Determine the (x, y) coordinate at the center of the cell enclosing the given text.  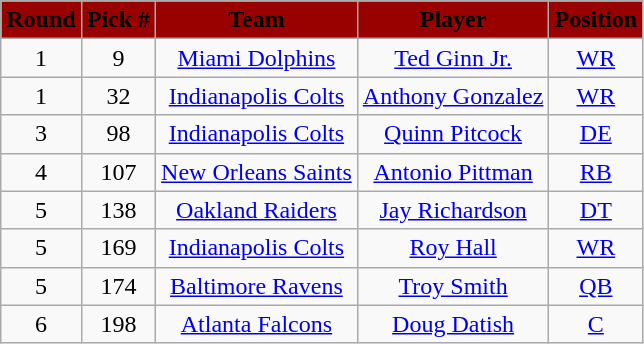
Troy Smith (453, 286)
98 (118, 134)
3 (41, 134)
Pick # (118, 20)
Anthony Gonzalez (453, 96)
DT (596, 210)
Antonio Pittman (453, 172)
4 (41, 172)
Jay Richardson (453, 210)
174 (118, 286)
Ted Ginn Jr. (453, 58)
169 (118, 248)
198 (118, 324)
DE (596, 134)
RB (596, 172)
Baltimore Ravens (257, 286)
Atlanta Falcons (257, 324)
107 (118, 172)
138 (118, 210)
Team (257, 20)
Roy Hall (453, 248)
Oakland Raiders (257, 210)
C (596, 324)
Miami Dolphins (257, 58)
Round (41, 20)
9 (118, 58)
Position (596, 20)
Quinn Pitcock (453, 134)
6 (41, 324)
Player (453, 20)
32 (118, 96)
Doug Datish (453, 324)
New Orleans Saints (257, 172)
QB (596, 286)
